From the cell containing the given text, extract its center point as (X, Y) coordinate. 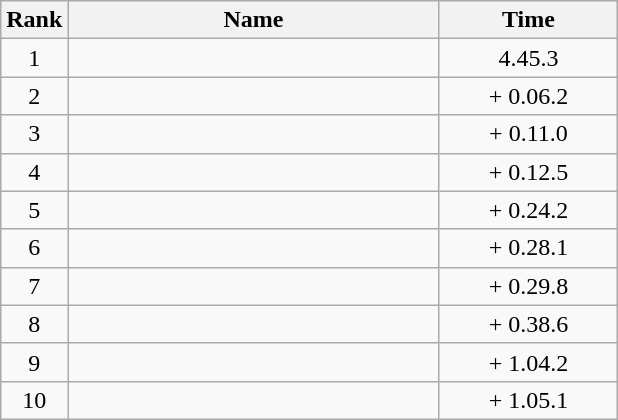
5 (34, 210)
9 (34, 362)
+ 0.11.0 (528, 134)
2 (34, 96)
Rank (34, 20)
6 (34, 248)
+ 0.06.2 (528, 96)
+ 1.04.2 (528, 362)
7 (34, 286)
+ 0.29.8 (528, 286)
+ 0.38.6 (528, 324)
Name (254, 20)
4 (34, 172)
4.45.3 (528, 58)
1 (34, 58)
+ 0.12.5 (528, 172)
Time (528, 20)
+ 0.28.1 (528, 248)
+ 0.24.2 (528, 210)
10 (34, 400)
3 (34, 134)
+ 1.05.1 (528, 400)
8 (34, 324)
